Scan for the cell matching the given text and deliver its [X, Y] coordinate at center. 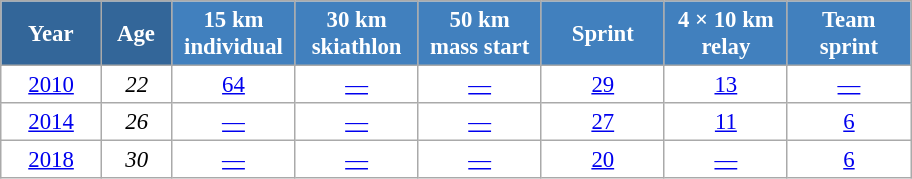
22 [136, 85]
30 km skiathlon [356, 34]
64 [234, 85]
Sprint [602, 34]
29 [602, 85]
27 [602, 122]
13 [726, 85]
Age [136, 34]
Team sprint [848, 34]
2014 [52, 122]
11 [726, 122]
4 × 10 km relay [726, 34]
Year [52, 34]
50 km mass start [480, 34]
2018 [52, 160]
30 [136, 160]
15 km individual [234, 34]
20 [602, 160]
2010 [52, 85]
26 [136, 122]
